Extract the (x, y) coordinate from the center of the cell holding the provided text.  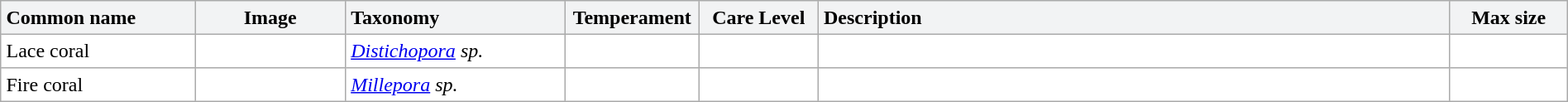
Millepora sp. (455, 85)
Description (1134, 17)
Lace coral (98, 51)
Max size (1508, 17)
Temperament (632, 17)
Care Level (758, 17)
Fire coral (98, 85)
Image (270, 17)
Taxonomy (455, 17)
Distichopora sp. (455, 51)
Common name (98, 17)
